Determine the (X, Y) coordinate at the center of the cell enclosing the given text.  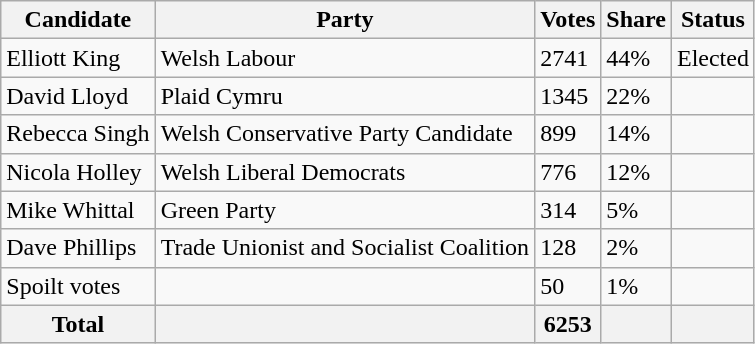
Party (345, 20)
1% (636, 286)
776 (568, 172)
44% (636, 58)
Nicola Holley (78, 172)
12% (636, 172)
Total (78, 324)
Welsh Conservative Party Candidate (345, 134)
14% (636, 134)
6253 (568, 324)
Spoilt votes (78, 286)
Rebecca Singh (78, 134)
David Lloyd (78, 96)
1345 (568, 96)
Trade Unionist and Socialist Coalition (345, 248)
Votes (568, 20)
5% (636, 210)
314 (568, 210)
Green Party (345, 210)
Dave Phillips (78, 248)
22% (636, 96)
2741 (568, 58)
Candidate (78, 20)
Status (712, 20)
Share (636, 20)
50 (568, 286)
Plaid Cymru (345, 96)
128 (568, 248)
Elliott King (78, 58)
Mike Whittal (78, 210)
Elected (712, 58)
Welsh Liberal Democrats (345, 172)
899 (568, 134)
2% (636, 248)
Welsh Labour (345, 58)
